For the text-containing cell, return its midpoint in (X, Y) coordinate format. 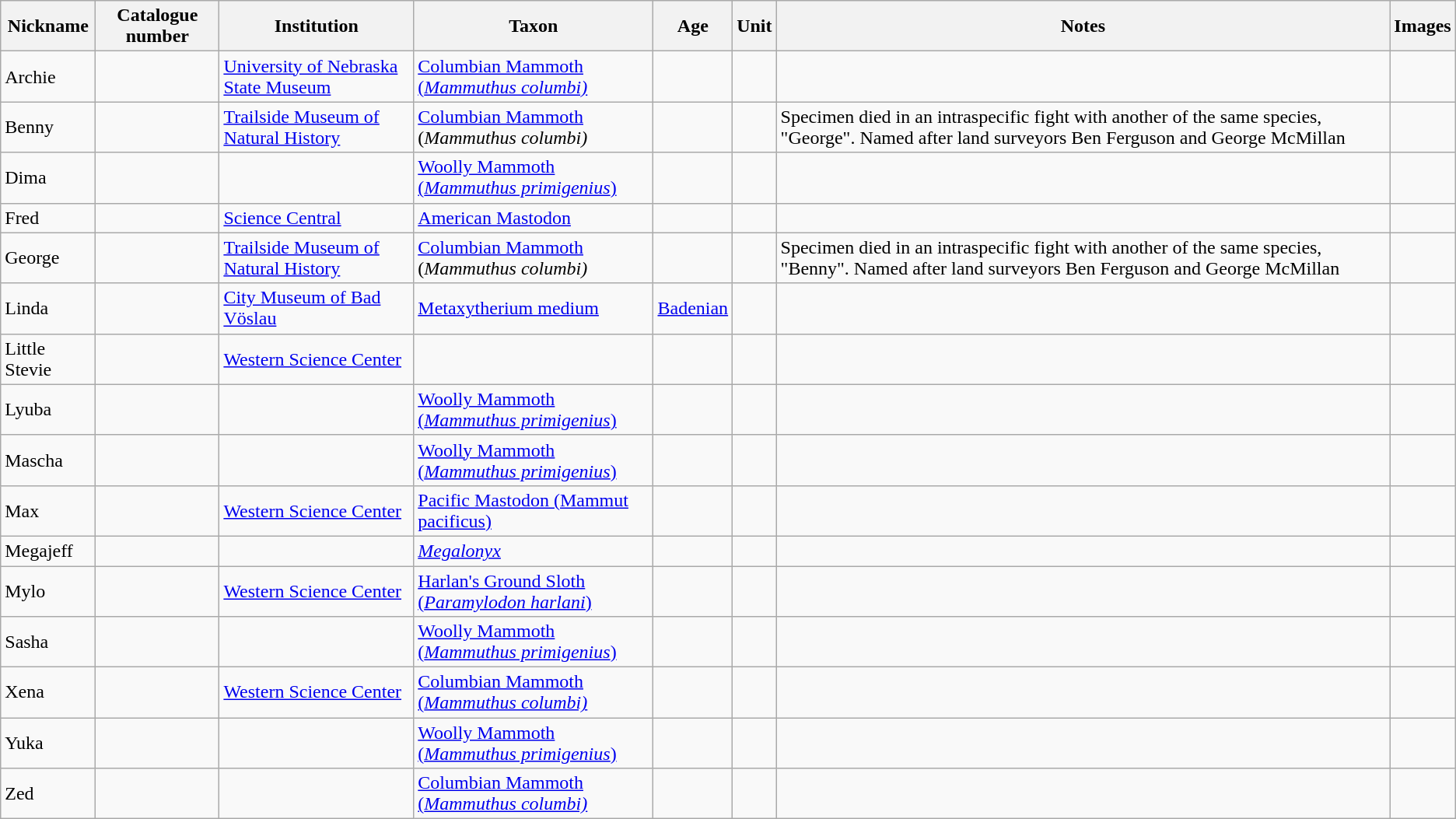
Unit (754, 26)
George (48, 258)
Notes (1083, 26)
Metaxytherium medium (534, 308)
Benny (48, 128)
Pacific Mastodon (Mammut pacificus) (534, 510)
Specimen died in an intraspecific fight with another of the same species, "George". Named after land surveyors Ben Ferguson and George McMillan (1083, 128)
Archie (48, 76)
Badenian (693, 308)
Mylo (48, 591)
American Mastodon (534, 218)
Science Central (317, 218)
Yuka (48, 744)
Institution (317, 26)
Max (48, 510)
Taxon (534, 26)
City Museum of Bad Vöslau (317, 308)
University of Nebraska State Museum (317, 76)
Catalogue number (157, 26)
Fred (48, 218)
Megajeff (48, 551)
Zed (48, 793)
Linda (48, 308)
Megalonyx (534, 551)
Lyuba (48, 409)
Sasha (48, 642)
Images (1423, 26)
Nickname (48, 26)
Specimen died in an intraspecific fight with another of the same species, "Benny". Named after land surveyors Ben Ferguson and George McMillan (1083, 258)
Little Stevie (48, 359)
Dima (48, 177)
Mascha (48, 460)
Age (693, 26)
Xena (48, 692)
Harlan's Ground Sloth (Paramylodon harlani) (534, 591)
